From the cell containing the given text, extract its center point as [x, y] coordinate. 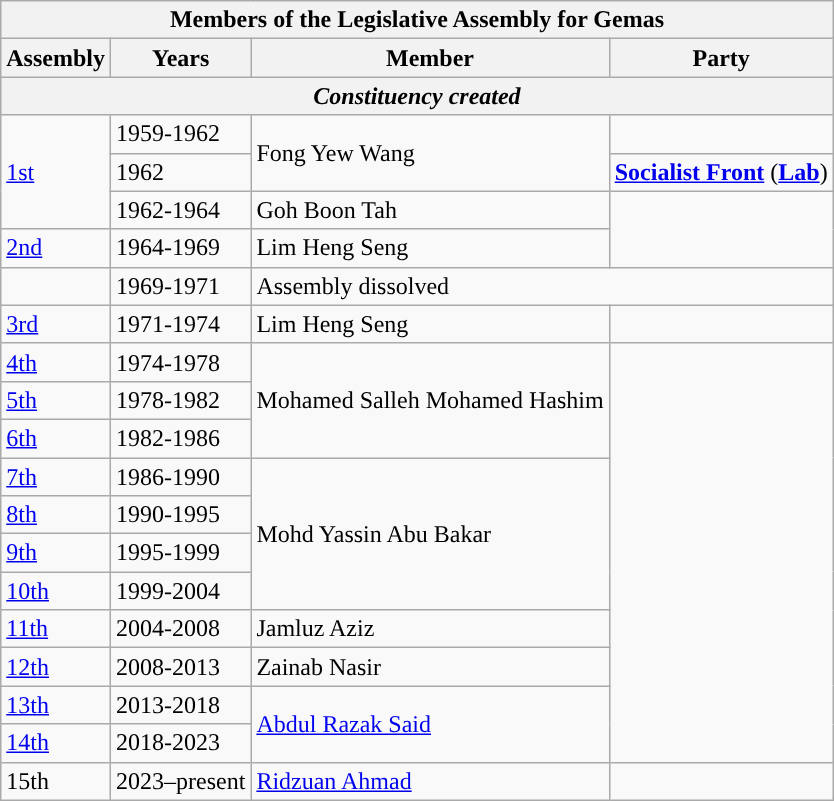
Assembly dissolved [542, 286]
4th [56, 362]
13th [56, 705]
Constituency created [417, 96]
1959-1962 [180, 134]
1969-1971 [180, 286]
1971-1974 [180, 324]
6th [56, 438]
Goh Boon Tah [430, 210]
10th [56, 591]
5th [56, 400]
Ridzuan Ahmad [430, 781]
2018-2023 [180, 743]
1962-1964 [180, 210]
Years [180, 58]
1982-1986 [180, 438]
1986-1990 [180, 477]
1964-1969 [180, 248]
1974-1978 [180, 362]
7th [56, 477]
1st [56, 172]
1962 [180, 172]
Member [430, 58]
15th [56, 781]
11th [56, 629]
Socialist Front (Lab) [721, 172]
1978-1982 [180, 400]
2023–present [180, 781]
Party [721, 58]
Fong Yew Wang [430, 153]
2nd [56, 248]
1990-1995 [180, 515]
2004-2008 [180, 629]
12th [56, 667]
Abdul Razak Said [430, 724]
9th [56, 553]
2013-2018 [180, 705]
Jamluz Aziz [430, 629]
2008-2013 [180, 667]
Assembly [56, 58]
14th [56, 743]
8th [56, 515]
Zainab Nasir [430, 667]
Members of the Legislative Assembly for Gemas [417, 20]
Mohamed Salleh Mohamed Hashim [430, 400]
3rd [56, 324]
1995-1999 [180, 553]
Mohd Yassin Abu Bakar [430, 534]
1999-2004 [180, 591]
